Return the (X, Y) coordinate for the center point of the cell that contains the specified text.  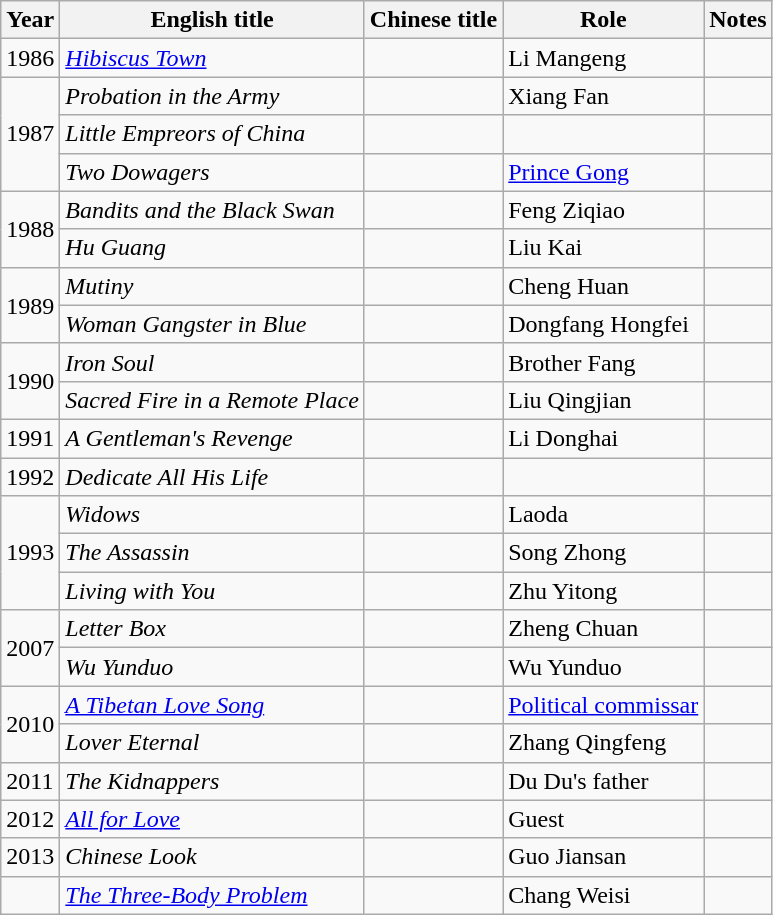
Cheng Huan (604, 286)
Li Mangeng (604, 58)
Guo Jiansan (604, 857)
Li Donghai (604, 438)
1987 (30, 134)
Song Zhong (604, 553)
Chinese title (433, 20)
A Tibetan Love Song (212, 705)
The Assassin (212, 553)
Hibiscus Town (212, 58)
Xiang Fan (604, 96)
2010 (30, 724)
Probation in the Army (212, 96)
Prince Gong (604, 172)
Liu Kai (604, 248)
The Kidnappers (212, 781)
Guest (604, 819)
2013 (30, 857)
1991 (30, 438)
Iron Soul (212, 362)
English title (212, 20)
Zhu Yitong (604, 591)
1993 (30, 553)
Widows (212, 515)
Chang Weisi (604, 895)
1990 (30, 381)
Woman Gangster in Blue (212, 324)
Mutiny (212, 286)
Living with You (212, 591)
2011 (30, 781)
Bandits and the Black Swan (212, 210)
1988 (30, 229)
Letter Box (212, 629)
Hu Guang (212, 248)
2012 (30, 819)
A Gentleman's Revenge (212, 438)
The Three-Body Problem (212, 895)
Lover Eternal (212, 743)
Chinese Look (212, 857)
1989 (30, 305)
Political commissar (604, 705)
1992 (30, 477)
Feng Ziqiao (604, 210)
Laoda (604, 515)
Year (30, 20)
Liu Qingjian (604, 400)
Zhang Qingfeng (604, 743)
Role (604, 20)
2007 (30, 648)
Two Dowagers (212, 172)
Dedicate All His Life (212, 477)
Sacred Fire in a Remote Place (212, 400)
Notes (738, 20)
Little Empreors of China (212, 134)
Dongfang Hongfei (604, 324)
1986 (30, 58)
Zheng Chuan (604, 629)
Brother Fang (604, 362)
Du Du's father (604, 781)
All for Love (212, 819)
